Search for the cell housing the specified text and yield its (X, Y) center coordinate. 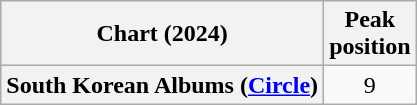
Chart (2024) (162, 34)
South Korean Albums (Circle) (162, 85)
Peakposition (370, 34)
9 (370, 85)
